Pinpoint the cell where the given text exists, returning its (X, Y) midpoint coordinate. 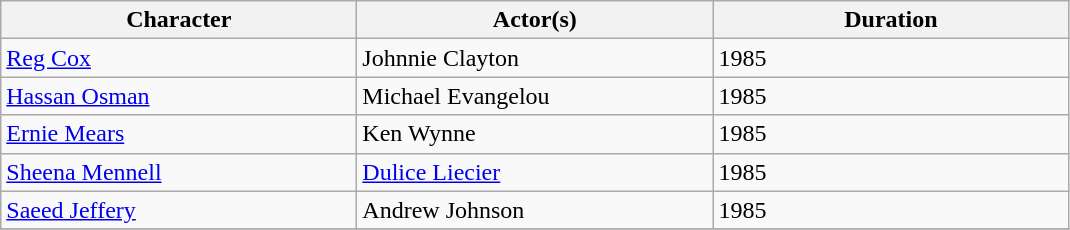
Hassan Osman (179, 96)
Saeed Jeffery (179, 210)
Ernie Mears (179, 134)
Reg Cox (179, 58)
Johnnie Clayton (535, 58)
Andrew Johnson (535, 210)
Actor(s) (535, 20)
Dulice Liecier (535, 172)
Ken Wynne (535, 134)
Michael Evangelou (535, 96)
Character (179, 20)
Duration (891, 20)
Sheena Mennell (179, 172)
